Detect which cell encompasses the target text, then output its [x, y] center coordinate. 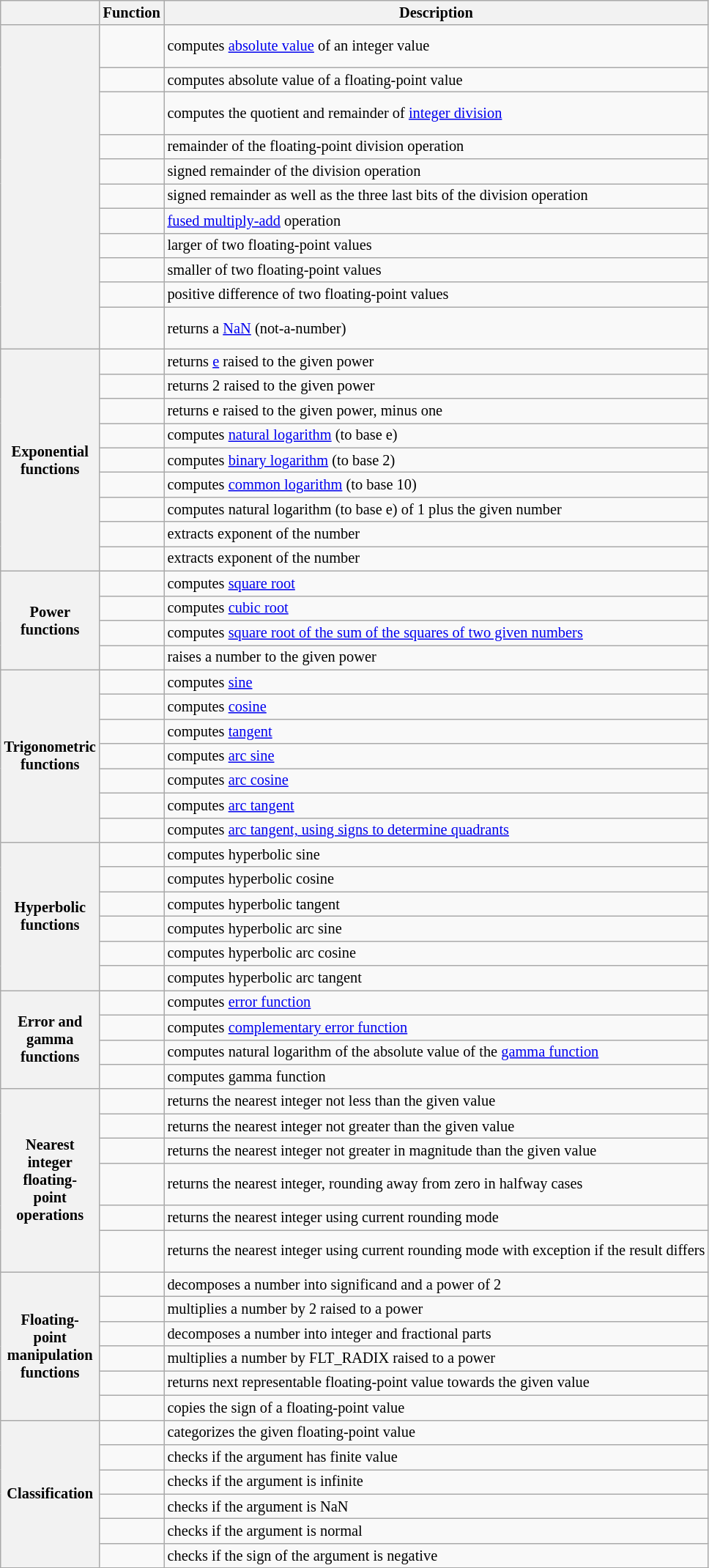
computes square root [437, 583]
Floating-pointmanipulationfunctions [50, 1346]
computes arc tangent [437, 805]
Hyperbolicfunctions [50, 916]
computes arc tangent, using signs to determine quadrants [437, 830]
Function [132, 12]
computes gamma function [437, 1076]
computes cubic root [437, 608]
decomposes a number into integer and fractional parts [437, 1334]
computes hyperbolic arc sine [437, 928]
computes natural logarithm (to base e) [437, 435]
computes complementary error function [437, 1027]
computes error function [437, 1002]
computes the quotient and remainder of integer division [437, 113]
returns a NaN (not-a-number) [437, 328]
Exponentialfunctions [50, 460]
computes natural logarithm (to base e) of 1 plus the given number [437, 509]
returns the nearest integer not greater than the given value [437, 1126]
checks if the sign of the argument is negative [437, 1556]
computes arc sine [437, 756]
checks if the argument has finite value [437, 1457]
computes hyperbolic arc cosine [437, 953]
Trigonometricfunctions [50, 756]
raises a number to the given power [437, 657]
fused multiply-add operation [437, 221]
Nearestintegerfloating-pointoperations [50, 1180]
Classification [50, 1494]
returns next representable floating-point value towards the given value [437, 1383]
computes common logarithm (to base 10) [437, 484]
returns the nearest integer not less than the given value [437, 1101]
Error andgamma functions [50, 1039]
computes hyperbolic arc tangent [437, 978]
computes hyperbolic cosine [437, 879]
computes binary logarithm (to base 2) [437, 460]
smaller of two floating-point values [437, 270]
multiplies a number by 2 raised to a power [437, 1309]
signed remainder as well as the three last bits of the division operation [437, 196]
computes natural logarithm of the absolute value of the gamma function [437, 1052]
computes hyperbolic tangent [437, 904]
checks if the argument is normal [437, 1531]
computes sine [437, 682]
multiplies a number by FLT_RADIX raised to a power [437, 1358]
returns e raised to the given power [437, 361]
categorizes the given floating-point value [437, 1432]
signed remainder of the division operation [437, 171]
returns the nearest integer using current rounding mode [437, 1218]
computes tangent [437, 731]
computes absolute value of an integer value [437, 46]
computes absolute value of a floating-point value [437, 80]
computes hyperbolic sine [437, 854]
Powerfunctions [50, 620]
computes square root of the sum of the squares of two given numbers [437, 632]
returns 2 raised to the given power [437, 386]
Description [437, 12]
returns the nearest integer, rounding away from zero in halfway cases [437, 1184]
returns the nearest integer using current rounding mode with exception if the result differs [437, 1251]
computes arc cosine [437, 780]
checks if the argument is NaN [437, 1506]
returns e raised to the given power, minus one [437, 411]
computes cosine [437, 706]
larger of two floating-point values [437, 245]
remainder of the floating-point division operation [437, 147]
positive difference of two floating-point values [437, 295]
checks if the argument is infinite [437, 1482]
decomposes a number into significand and a power of 2 [437, 1284]
copies the sign of a floating-point value [437, 1408]
returns the nearest integer not greater in magnitude than the given value [437, 1150]
